Capture the cell that displays the provided text and extract its [X, Y] central coordinate. 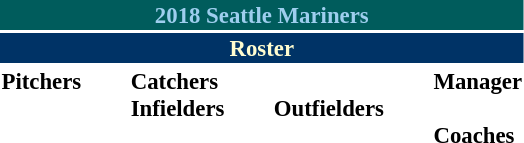
Roster [262, 48]
2018 Seattle Mariners [262, 15]
